Pinpoint the cell where the given text exists, returning its [X, Y] midpoint coordinate. 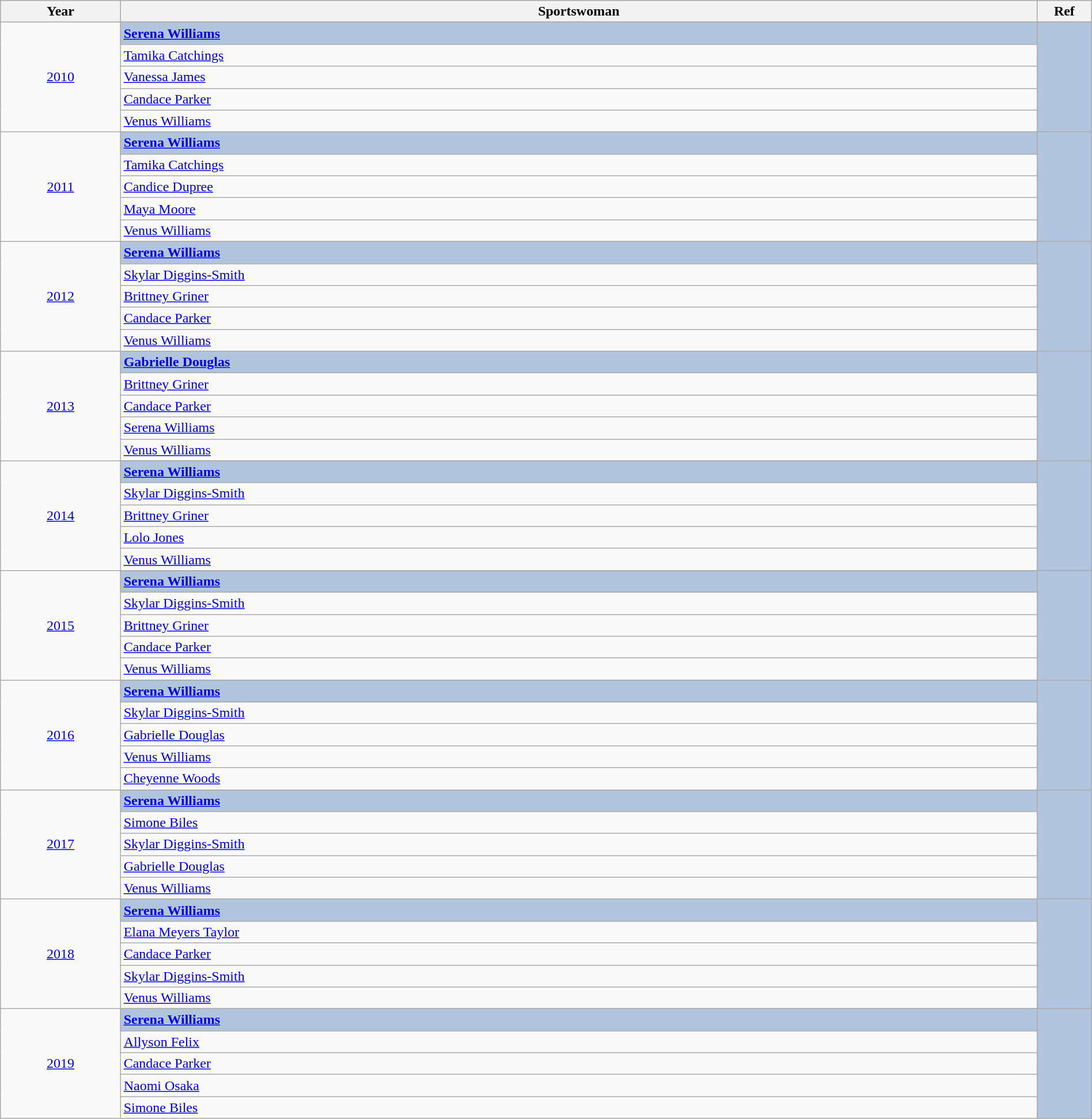
2010 [60, 77]
Vanessa James [578, 77]
2014 [60, 515]
2012 [60, 296]
Naomi Osaka [578, 1086]
Sportswoman [578, 12]
Candice Dupree [578, 187]
Maya Moore [578, 208]
Allyson Felix [578, 1042]
2018 [60, 954]
Year [60, 12]
2015 [60, 625]
Cheyenne Woods [578, 779]
2013 [60, 406]
2011 [60, 187]
2017 [60, 844]
2016 [60, 735]
Elana Meyers Taylor [578, 932]
Lolo Jones [578, 537]
Ref [1064, 12]
2019 [60, 1064]
